Output the [X, Y] coordinate of the center of the cell containing the given text.  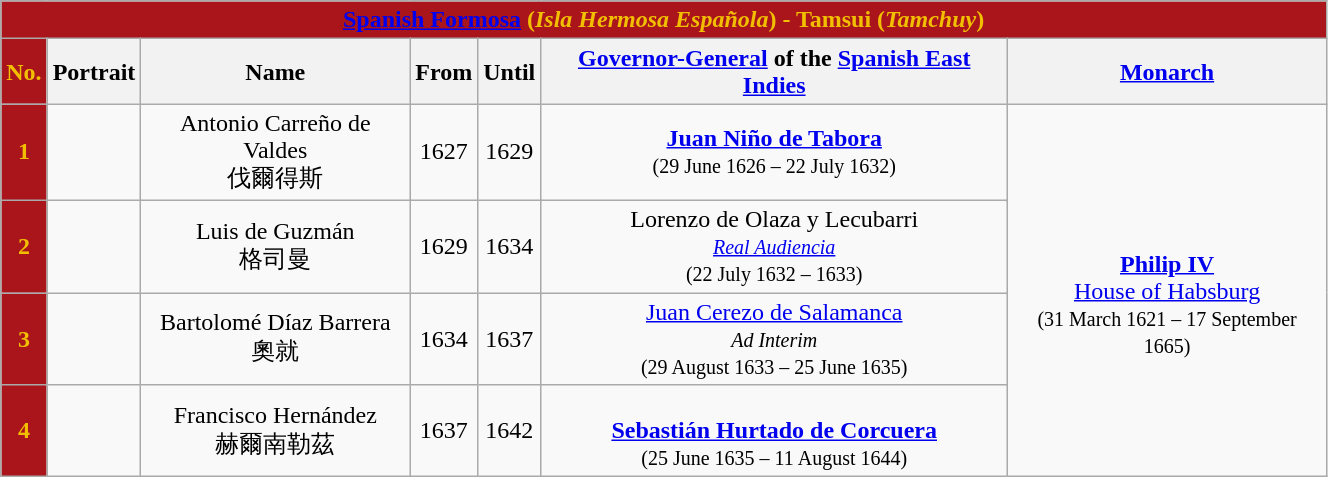
Until [510, 72]
Antonio Carreño de Valdes伐爾得斯 [276, 152]
3 [24, 338]
Governor-General of the Spanish East Indies [774, 72]
Luis de Guzmán格司曼 [276, 246]
Bartolomé Díaz Barrera奧就 [276, 338]
Juan Niño de Tabora(29 June 1626 – 22 July 1632) [774, 152]
1642 [510, 431]
2 [24, 246]
Spanish Formosa (Isla Hermosa Española) - Tamsui (Tamchuy) [664, 20]
Juan Cerezo de SalamancaAd Interim(29 August 1633 – 25 June 1635) [774, 338]
From [444, 72]
No. [24, 72]
Monarch [1168, 72]
4 [24, 431]
1 [24, 152]
Francisco Hernández赫爾南勒茲 [276, 431]
Portrait [94, 72]
Name [276, 72]
Philip IVHouse of Habsburg(31 March 1621 – 17 September 1665) [1168, 290]
Lorenzo de Olaza y LecubarriReal Audiencia(22 July 1632 – 1633) [774, 246]
Sebastián Hurtado de Corcuera(25 June 1635 – 11 August 1644) [774, 431]
1627 [444, 152]
